Search for the cell housing the specified text and yield its [X, Y] center coordinate. 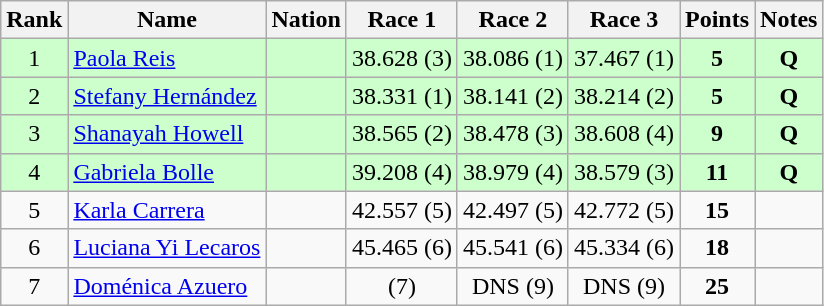
Gabriela Bolle [167, 172]
9 [718, 134]
42.772 (5) [624, 210]
15 [718, 210]
Race 3 [624, 20]
6 [34, 248]
Karla Carrera [167, 210]
3 [34, 134]
25 [718, 286]
Luciana Yi Lecaros [167, 248]
11 [718, 172]
Rank [34, 20]
4 [34, 172]
38.565 (2) [402, 134]
38.214 (2) [624, 96]
Points [718, 20]
42.557 (5) [402, 210]
Race 2 [512, 20]
Race 1 [402, 20]
39.208 (4) [402, 172]
38.608 (4) [624, 134]
Doménica Azuero [167, 286]
18 [718, 248]
Paola Reis [167, 58]
7 [34, 286]
38.331 (1) [402, 96]
38.086 (1) [512, 58]
Notes [789, 20]
42.497 (5) [512, 210]
1 [34, 58]
Nation [306, 20]
2 [34, 96]
45.541 (6) [512, 248]
37.467 (1) [624, 58]
Shanayah Howell [167, 134]
45.465 (6) [402, 248]
Name [167, 20]
38.141 (2) [512, 96]
38.579 (3) [624, 172]
38.478 (3) [512, 134]
Stefany Hernández [167, 96]
38.628 (3) [402, 58]
(7) [402, 286]
38.979 (4) [512, 172]
45.334 (6) [624, 248]
